For the text-containing cell, return its midpoint in (X, Y) coordinate format. 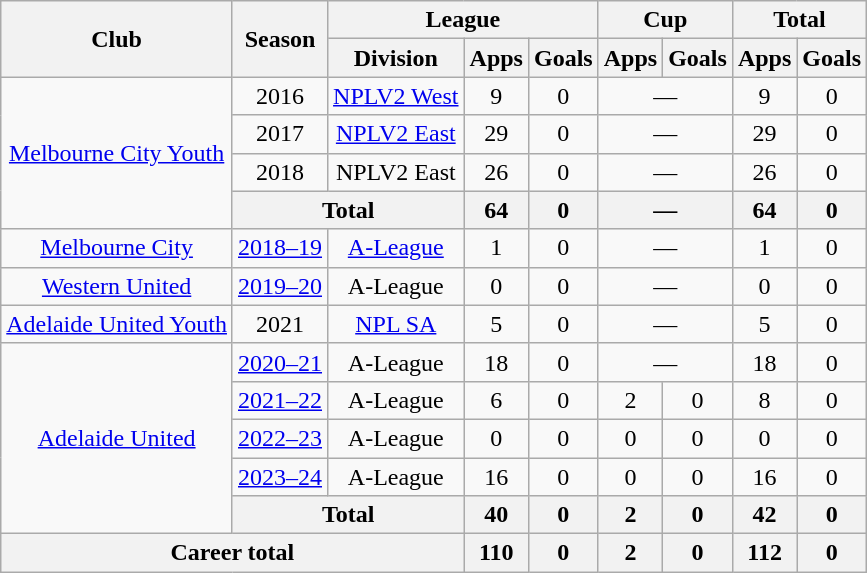
40 (496, 515)
League (464, 20)
110 (496, 553)
NPLV2 West (396, 96)
2018 (280, 172)
Cup (665, 20)
Adelaide United Youth (117, 324)
Club (117, 39)
8 (764, 400)
2021–22 (280, 400)
Western United (117, 286)
Melbourne City Youth (117, 153)
6 (496, 400)
112 (764, 553)
2022–23 (280, 438)
2016 (280, 96)
2019–20 (280, 286)
2017 (280, 134)
Division (396, 58)
NPL SA (396, 324)
42 (764, 515)
Melbourne City (117, 248)
Career total (232, 553)
2023–24 (280, 477)
2018–19 (280, 248)
2020–21 (280, 362)
2021 (280, 324)
Season (280, 39)
Adelaide United (117, 438)
